Extract the (X, Y) coordinate from the center of the cell holding the provided text.  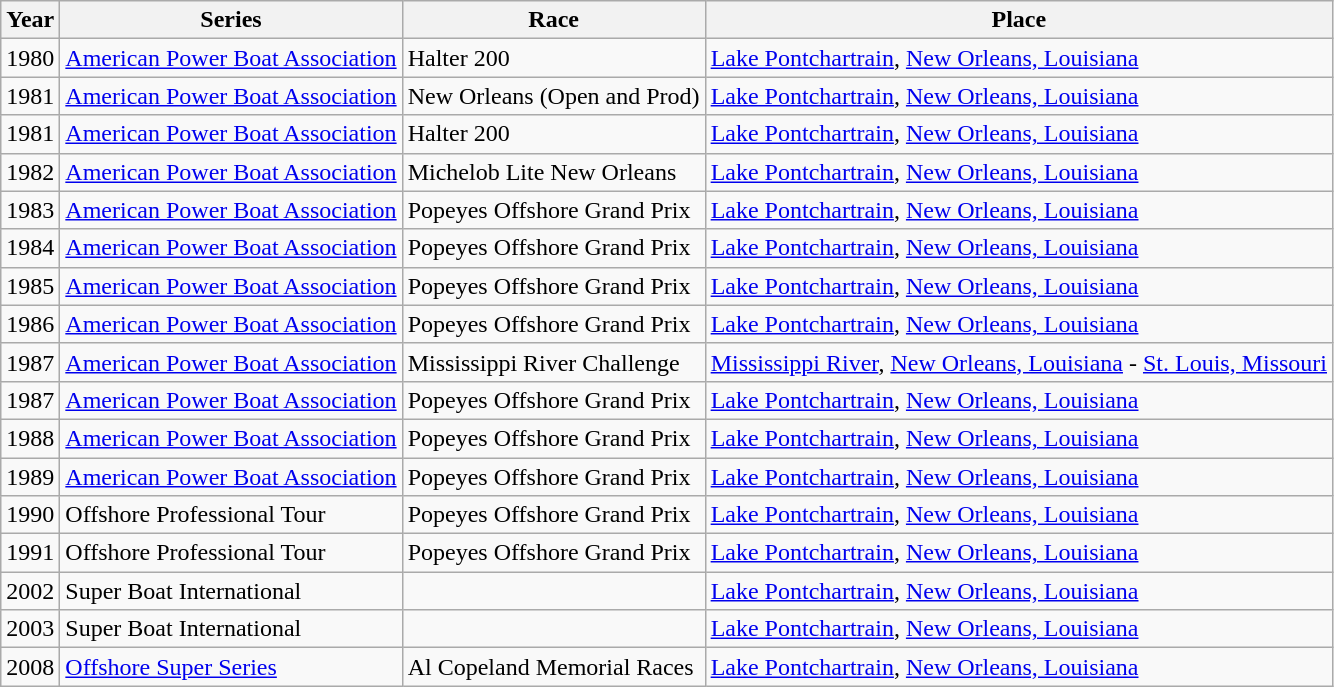
Michelob Lite New Orleans (554, 172)
Mississippi River Challenge (554, 362)
Year (30, 20)
2003 (30, 629)
Race (554, 20)
1990 (30, 515)
Mississippi River, New Orleans, Louisiana - St. Louis, Missouri (1018, 362)
Offshore Super Series (231, 667)
1985 (30, 286)
2008 (30, 667)
1982 (30, 172)
1989 (30, 477)
Series (231, 20)
1983 (30, 210)
1986 (30, 324)
Place (1018, 20)
1980 (30, 58)
1988 (30, 438)
1984 (30, 248)
Al Copeland Memorial Races (554, 667)
New Orleans (Open and Prod) (554, 96)
2002 (30, 591)
1991 (30, 553)
